Locate the cell with the specified text and output its (X, Y) center coordinate. 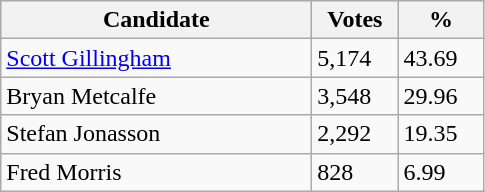
43.69 (441, 58)
29.96 (441, 96)
5,174 (355, 58)
2,292 (355, 134)
Candidate (156, 20)
Votes (355, 20)
Stefan Jonasson (156, 134)
19.35 (441, 134)
828 (355, 172)
Fred Morris (156, 172)
6.99 (441, 172)
3,548 (355, 96)
Scott Gillingham (156, 58)
Bryan Metcalfe (156, 96)
% (441, 20)
